Search for the cell housing the specified text and yield its [X, Y] center coordinate. 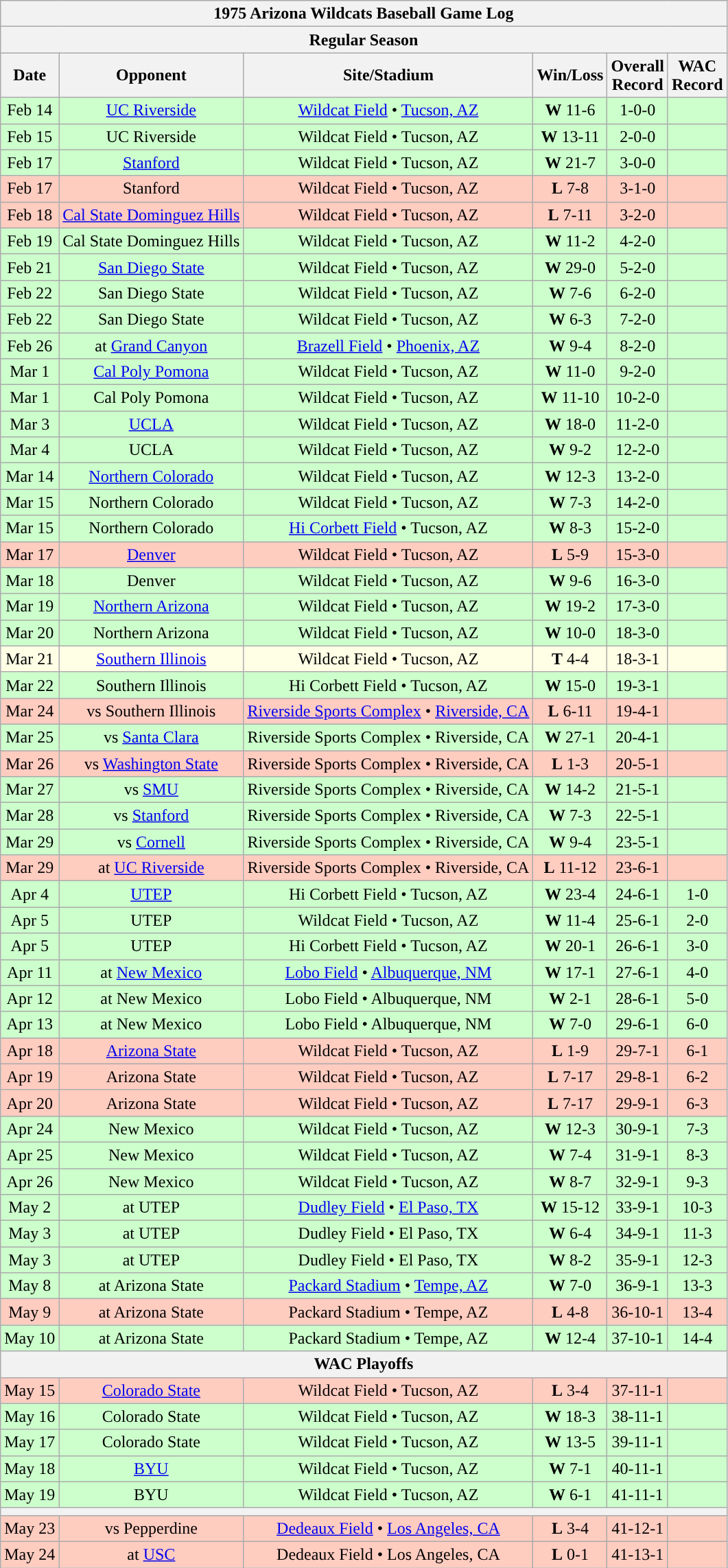
41-11-1 [637, 1495]
3-0-0 [637, 163]
Mar 28 [30, 816]
17-3-0 [637, 607]
Mar 20 [30, 633]
Mar 19 [30, 607]
Mar 25 [30, 737]
W 18-3 [570, 1416]
vs Washington State [151, 764]
8-3 [697, 1155]
21-5-1 [637, 790]
L 7-8 [570, 189]
W 8-3 [570, 528]
Apr 26 [30, 1181]
4-0 [697, 972]
W 11-4 [570, 920]
Mar 14 [30, 476]
30-9-1 [637, 1129]
Feb 15 [30, 137]
3-0 [697, 946]
W 9-6 [570, 581]
T 4-4 [570, 659]
May 2 [30, 1208]
Feb 18 [30, 215]
W 21-7 [570, 163]
W 11-6 [570, 110]
vs SMU [151, 790]
41-13-1 [637, 1554]
W 6-3 [570, 319]
W 8-7 [570, 1181]
12-2-0 [637, 450]
Apr 18 [30, 1051]
W 13-11 [570, 137]
Mar 18 [30, 581]
14-2-0 [637, 502]
vs Cornell [151, 842]
May 9 [30, 1312]
W 15-0 [570, 685]
L 0-1 [570, 1554]
Mar 3 [30, 424]
W 7-1 [570, 1468]
14-4 [697, 1338]
May 19 [30, 1495]
13-4 [697, 1312]
37-11-1 [637, 1390]
13-2-0 [637, 476]
34-9-1 [637, 1234]
Site/Stadium [388, 75]
11-3 [697, 1234]
Apr 20 [30, 1103]
8-2-0 [637, 345]
35-9-1 [637, 1260]
26-6-1 [637, 946]
May 18 [30, 1468]
29-8-1 [637, 1077]
11-2-0 [637, 424]
vs Southern Illinois [151, 711]
W 7-4 [570, 1155]
Feb 26 [30, 345]
WACRecord [697, 75]
3-2-0 [637, 215]
Feb 21 [30, 267]
2-0 [697, 920]
15-2-0 [637, 528]
W 19-2 [570, 607]
May 23 [30, 1528]
L 7-11 [570, 215]
Opponent [151, 75]
7-2-0 [637, 319]
23-6-1 [637, 868]
W 15-12 [570, 1208]
W 8-2 [570, 1260]
at Grand Canyon [151, 345]
10-3 [697, 1208]
38-11-1 [637, 1416]
W 2-1 [570, 998]
6-2 [697, 1077]
6-0 [697, 1025]
Mar 27 [30, 790]
15-3-0 [637, 554]
36-9-1 [637, 1286]
W 10-0 [570, 633]
W 29-0 [570, 267]
2-0-0 [637, 137]
Mar 26 [30, 764]
6-1 [697, 1051]
W 18-0 [570, 424]
Feb 19 [30, 241]
W 6-4 [570, 1234]
18-3-1 [637, 659]
20-5-1 [637, 764]
Apr 11 [30, 972]
3-1-0 [637, 189]
22-5-1 [637, 816]
6-3 [697, 1103]
L 4-8 [570, 1312]
12-3 [697, 1260]
32-9-1 [637, 1181]
Date [30, 75]
Mar 24 [30, 711]
L 11-12 [570, 868]
W 9-2 [570, 450]
at UC Riverside [151, 868]
6-2-0 [637, 293]
Mar 17 [30, 554]
Mar 4 [30, 450]
vs Pepperdine [151, 1528]
25-6-1 [637, 920]
33-9-1 [637, 1208]
May 15 [30, 1390]
9-3 [697, 1181]
W 11-10 [570, 398]
36-10-1 [637, 1312]
Apr 13 [30, 1025]
9-2-0 [637, 372]
37-10-1 [637, 1338]
May 16 [30, 1416]
31-9-1 [637, 1155]
1975 Arizona Wildcats Baseball Game Log [364, 14]
41-12-1 [637, 1528]
Mar 21 [30, 659]
W 14-2 [570, 790]
40-11-1 [637, 1468]
L 5-9 [570, 554]
L 1-3 [570, 764]
10-2-0 [637, 398]
Regular Season [364, 40]
29-6-1 [637, 1025]
May 10 [30, 1338]
1-0 [697, 894]
19-3-1 [637, 685]
4-2-0 [637, 241]
19-4-1 [637, 711]
L 1-9 [570, 1051]
28-6-1 [637, 998]
May 8 [30, 1286]
W 11-0 [570, 372]
29-9-1 [637, 1103]
W 6-1 [570, 1495]
W 20-1 [570, 946]
W 23-4 [570, 894]
W 7-6 [570, 293]
7-3 [697, 1129]
Apr 4 [30, 894]
Apr 25 [30, 1155]
27-6-1 [637, 972]
Apr 19 [30, 1077]
WAC Playoffs [364, 1364]
20-4-1 [637, 737]
at USC [151, 1554]
Mar 22 [30, 685]
29-7-1 [637, 1051]
Apr 12 [30, 998]
16-3-0 [637, 581]
May 24 [30, 1554]
39-11-1 [637, 1442]
1-0-0 [637, 110]
May 17 [30, 1442]
23-5-1 [637, 842]
Brazell Field • Phoenix, AZ [388, 345]
W 12-4 [570, 1338]
Apr 24 [30, 1129]
5-2-0 [637, 267]
vs Stanford [151, 816]
24-6-1 [637, 894]
L 6-11 [570, 711]
W 13-5 [570, 1442]
W 27-1 [570, 737]
W 11-2 [570, 241]
5-0 [697, 998]
W 17-1 [570, 972]
vs Santa Clara [151, 737]
Win/Loss [570, 75]
13-3 [697, 1286]
18-3-0 [637, 633]
OverallRecord [637, 75]
Feb 14 [30, 110]
